Scan for the cell matching the given text and deliver its (x, y) coordinate at center. 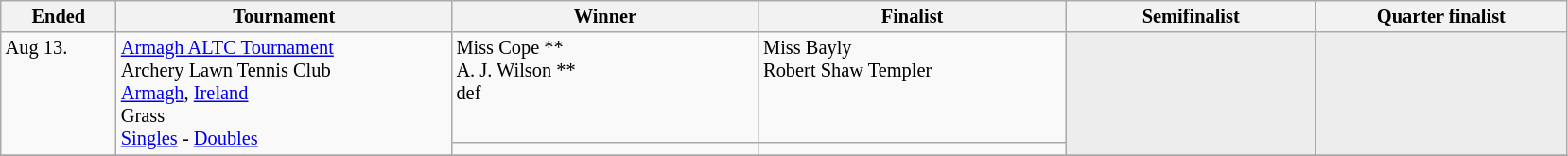
Semifinalist (1192, 16)
Miss Cope ** A. J. Wilson ** def (605, 87)
Tournament (284, 16)
Miss Bayly Robert Shaw Templer (912, 87)
Quarter finalist (1441, 16)
Finalist (912, 16)
Winner (605, 16)
Aug 13. (59, 94)
Ended (59, 16)
Armagh ALTC TournamentArchery Lawn Tennis ClubArmagh, IrelandGrassSingles - Doubles (284, 94)
